Find where the given text appears and provide that cell's center as [X, Y] coordinate. 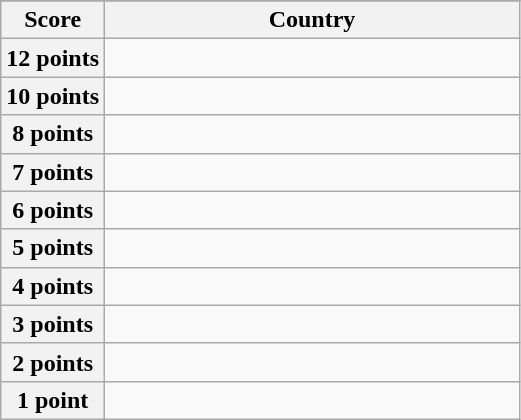
8 points [53, 134]
7 points [53, 172]
2 points [53, 362]
Country [312, 20]
10 points [53, 96]
4 points [53, 286]
3 points [53, 324]
12 points [53, 58]
6 points [53, 210]
Score [53, 20]
5 points [53, 248]
1 point [53, 400]
